Return the [X, Y] coordinate for the center point of the cell that contains the specified text.  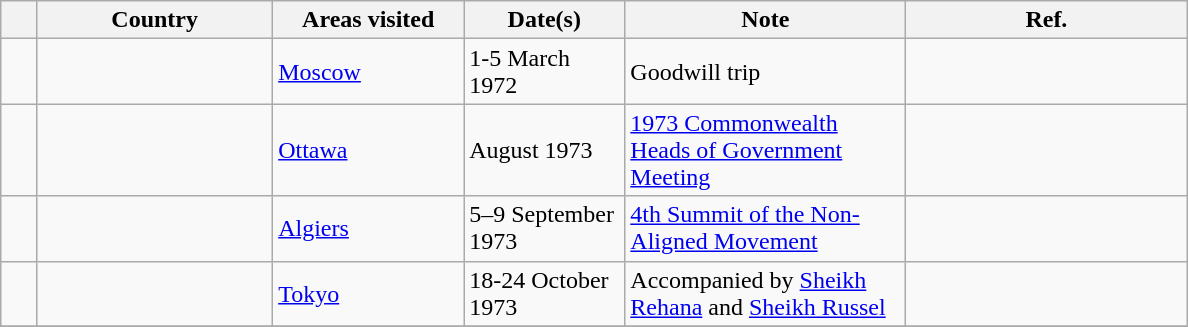
Areas visited [368, 20]
August 1973 [544, 150]
Moscow [368, 72]
Accompanied by Sheikh Rehana and Sheikh Russel [766, 294]
Date(s) [544, 20]
4th Summit of the Non-Aligned Movement [766, 228]
Algiers [368, 228]
Goodwill trip [766, 72]
1-5 March 1972 [544, 72]
Ref. [1046, 20]
5–9 September 1973 [544, 228]
Ottawa [368, 150]
18-24 October 1973 [544, 294]
Note [766, 20]
Tokyo [368, 294]
1973 Commonwealth Heads of Government Meeting [766, 150]
Country [155, 20]
